Scan for the cell matching the given text and deliver its [x, y] coordinate at center. 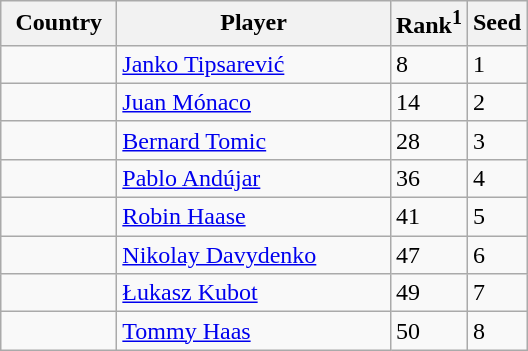
Janko Tipsarević [254, 64]
Seed [496, 24]
Juan Mónaco [254, 102]
Rank1 [428, 24]
28 [428, 140]
1 [496, 64]
41 [428, 217]
Player [254, 24]
47 [428, 255]
4 [496, 178]
14 [428, 102]
3 [496, 140]
5 [496, 217]
Bernard Tomic [254, 140]
Łukasz Kubot [254, 293]
7 [496, 293]
Country [59, 24]
50 [428, 331]
6 [496, 255]
Pablo Andújar [254, 178]
49 [428, 293]
Nikolay Davydenko [254, 255]
Tommy Haas [254, 331]
2 [496, 102]
Robin Haase [254, 217]
36 [428, 178]
